Extract the (x, y) coordinate from the center of the cell holding the provided text.  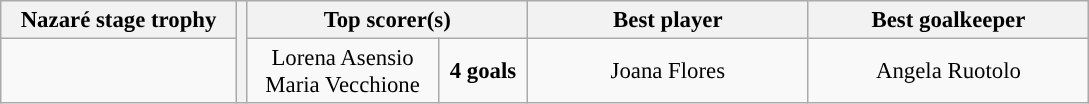
Nazaré stage trophy (119, 20)
4 goals (482, 72)
Lorena Asensio Maria Vecchione (342, 72)
Top scorer(s) (388, 20)
Angela Ruotolo (948, 72)
Joana Flores (668, 72)
Best goalkeeper (948, 20)
Best player (668, 20)
